From the cell containing the given text, extract its center point as [X, Y] coordinate. 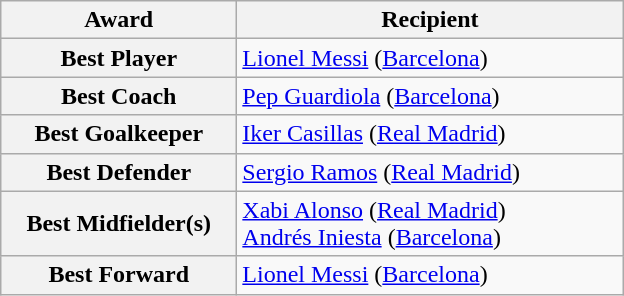
Pep Guardiola (Barcelona) [430, 96]
Sergio Ramos (Real Madrid) [430, 172]
Best Midfielder(s) [119, 224]
Best Goalkeeper [119, 134]
Recipient [430, 20]
Best Forward [119, 275]
Xabi Alonso (Real Madrid) Andrés Iniesta (Barcelona) [430, 224]
Award [119, 20]
Best Player [119, 58]
Iker Casillas (Real Madrid) [430, 134]
Best Defender [119, 172]
Best Coach [119, 96]
